Return (X, Y) of the center of cell containing provided text 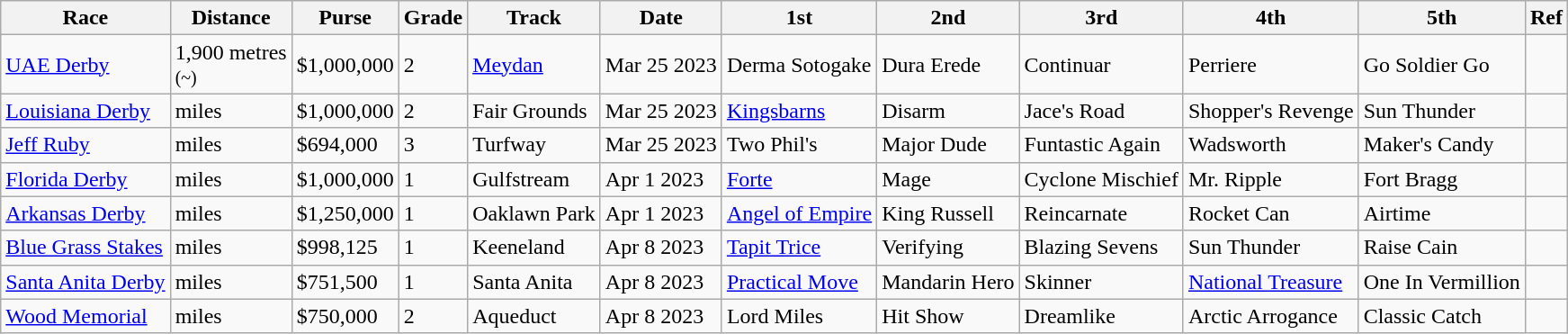
UAE Derby (85, 65)
Keeneland (534, 248)
Lord Miles (799, 316)
Santa Anita Derby (85, 282)
Perriere (1270, 65)
Dura Erede (948, 65)
Dreamlike (1101, 316)
Fair Grounds (534, 111)
Airtime (1441, 213)
Purse (345, 18)
4th (1270, 18)
$750,000 (345, 316)
5th (1441, 18)
$1,250,000 (345, 213)
Verifying (948, 248)
Mr. Ripple (1270, 179)
Arctic Arrogance (1270, 316)
1st (799, 18)
Louisiana Derby (85, 111)
Fort Bragg (1441, 179)
Arkansas Derby (85, 213)
Kingsbarns (799, 111)
$751,500 (345, 282)
1,900 metres(~) (230, 65)
Forte (799, 179)
Meydan (534, 65)
Florida Derby (85, 179)
Derma Sotogake (799, 65)
Major Dude (948, 145)
Mage (948, 179)
Classic Catch (1441, 316)
3rd (1101, 18)
King Russell (948, 213)
Hit Show (948, 316)
Reincarnate (1101, 213)
Grade (433, 18)
$694,000 (345, 145)
Mandarin Hero (948, 282)
Disarm (948, 111)
Rocket Can (1270, 213)
Date (660, 18)
Wood Memorial (85, 316)
Race (85, 18)
One In Vermillion (1441, 282)
Turfway (534, 145)
Skinner (1101, 282)
Cyclone Mischief (1101, 179)
Maker's Candy (1441, 145)
3 (433, 145)
2nd (948, 18)
Angel of Empire (799, 213)
Blazing Sevens (1101, 248)
Jeff Ruby (85, 145)
Tapit Trice (799, 248)
Blue Grass Stakes (85, 248)
Funtastic Again (1101, 145)
Gulfstream (534, 179)
$998,125 (345, 248)
Practical Move (799, 282)
Wadsworth (1270, 145)
Raise Cain (1441, 248)
Jace's Road (1101, 111)
Aqueduct (534, 316)
Continuar (1101, 65)
Track (534, 18)
Two Phil's (799, 145)
Santa Anita (534, 282)
Oaklawn Park (534, 213)
Shopper's Revenge (1270, 111)
Go Soldier Go (1441, 65)
National Treasure (1270, 282)
Distance (230, 18)
Ref (1546, 18)
